Scan for the cell matching the given text and deliver its [X, Y] coordinate at center. 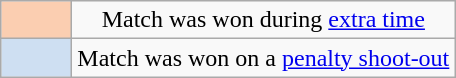
Match was won on a penalty shoot-out [264, 58]
Match was won during extra time [264, 20]
